Find where the given text appears and provide that cell's center as [X, Y] coordinate. 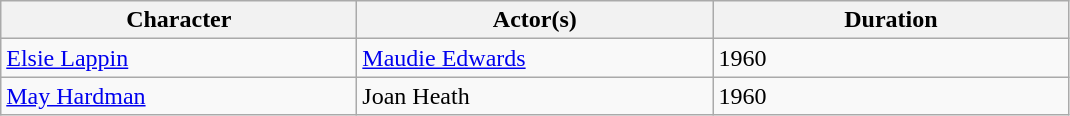
May Hardman [179, 96]
Character [179, 20]
Actor(s) [535, 20]
Elsie Lappin [179, 58]
Joan Heath [535, 96]
Maudie Edwards [535, 58]
Duration [891, 20]
